Scan for the cell matching the given text and deliver its [x, y] coordinate at center. 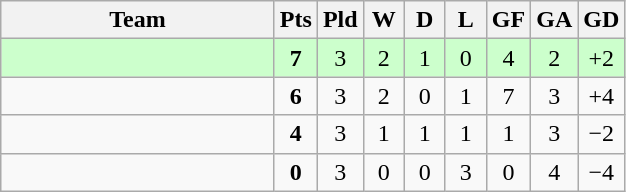
−4 [602, 172]
Pts [296, 20]
GD [602, 20]
Pld [340, 20]
GF [508, 20]
L [466, 20]
GA [554, 20]
+4 [602, 96]
−2 [602, 134]
Team [138, 20]
W [384, 20]
6 [296, 96]
+2 [602, 58]
D [424, 20]
